Return the [x, y] coordinate for the center point of the cell that contains the specified text.  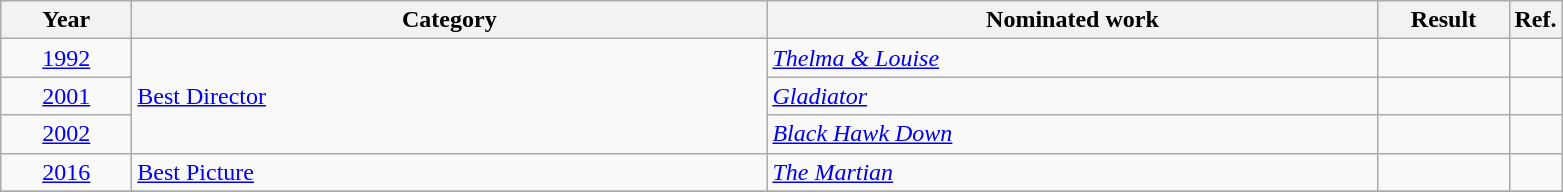
Year [66, 20]
Category [450, 20]
Nominated work [1072, 20]
2001 [66, 96]
1992 [66, 58]
Best Director [450, 96]
Thelma & Louise [1072, 58]
Result [1444, 20]
Ref. [1536, 20]
Best Picture [450, 172]
2016 [66, 172]
2002 [66, 134]
Black Hawk Down [1072, 134]
The Martian [1072, 172]
Gladiator [1072, 96]
